Scan for the cell matching the given text and deliver its [x, y] coordinate at center. 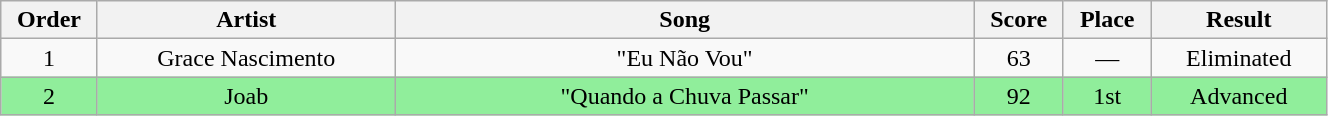
1 [49, 58]
Joab [246, 96]
Artist [246, 20]
Advanced [1238, 96]
"Quando a Chuva Passar" [684, 96]
1st [1107, 96]
Order [49, 20]
63 [1018, 58]
92 [1018, 96]
2 [49, 96]
Song [684, 20]
Place [1107, 20]
— [1107, 58]
Result [1238, 20]
Grace Nascimento [246, 58]
Score [1018, 20]
"Eu Não Vou" [684, 58]
Eliminated [1238, 58]
